Detect which cell encompasses the target text, then output its [X, Y] center coordinate. 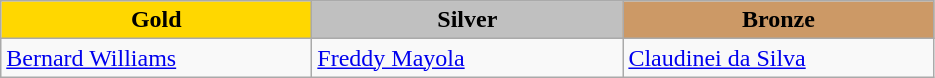
Freddy Mayola [468, 58]
Claudinei da Silva [778, 58]
Bernard Williams [156, 58]
Gold [156, 20]
Silver [468, 20]
Bronze [778, 20]
